Determine the (x, y) coordinate at the center of the cell enclosing the given text.  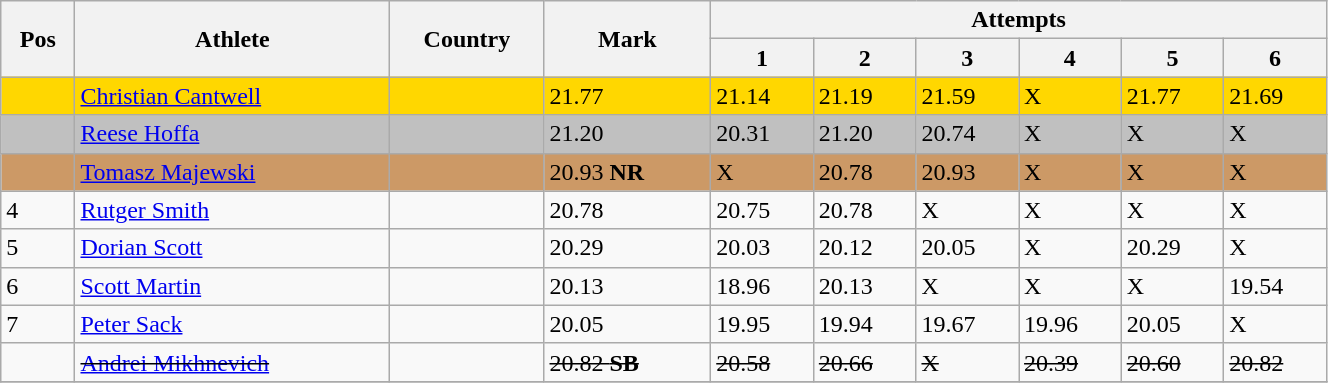
19.94 (864, 324)
19.96 (1070, 324)
19.54 (1276, 286)
20.39 (1070, 362)
Andrei Mikhnevich (232, 362)
20.60 (1172, 362)
20.66 (864, 362)
20.74 (968, 134)
1 (762, 58)
Scott Martin (232, 286)
Dorian Scott (232, 248)
20.03 (762, 248)
20.82 SB (628, 362)
18.96 (762, 286)
21.69 (1276, 96)
20.75 (762, 210)
Athlete (232, 39)
20.12 (864, 248)
Peter Sack (232, 324)
Tomasz Majewski (232, 172)
20.58 (762, 362)
Attempts (1019, 20)
Christian Cantwell (232, 96)
3 (968, 58)
7 (38, 324)
Reese Hoffa (232, 134)
2 (864, 58)
21.19 (864, 96)
20.93 NR (628, 172)
21.14 (762, 96)
21.59 (968, 96)
Country (467, 39)
19.67 (968, 324)
Mark (628, 39)
20.82 (1276, 362)
Pos (38, 39)
19.95 (762, 324)
20.31 (762, 134)
20.93 (968, 172)
Rutger Smith (232, 210)
